From the cell containing the given text, extract its center point as (X, Y) coordinate. 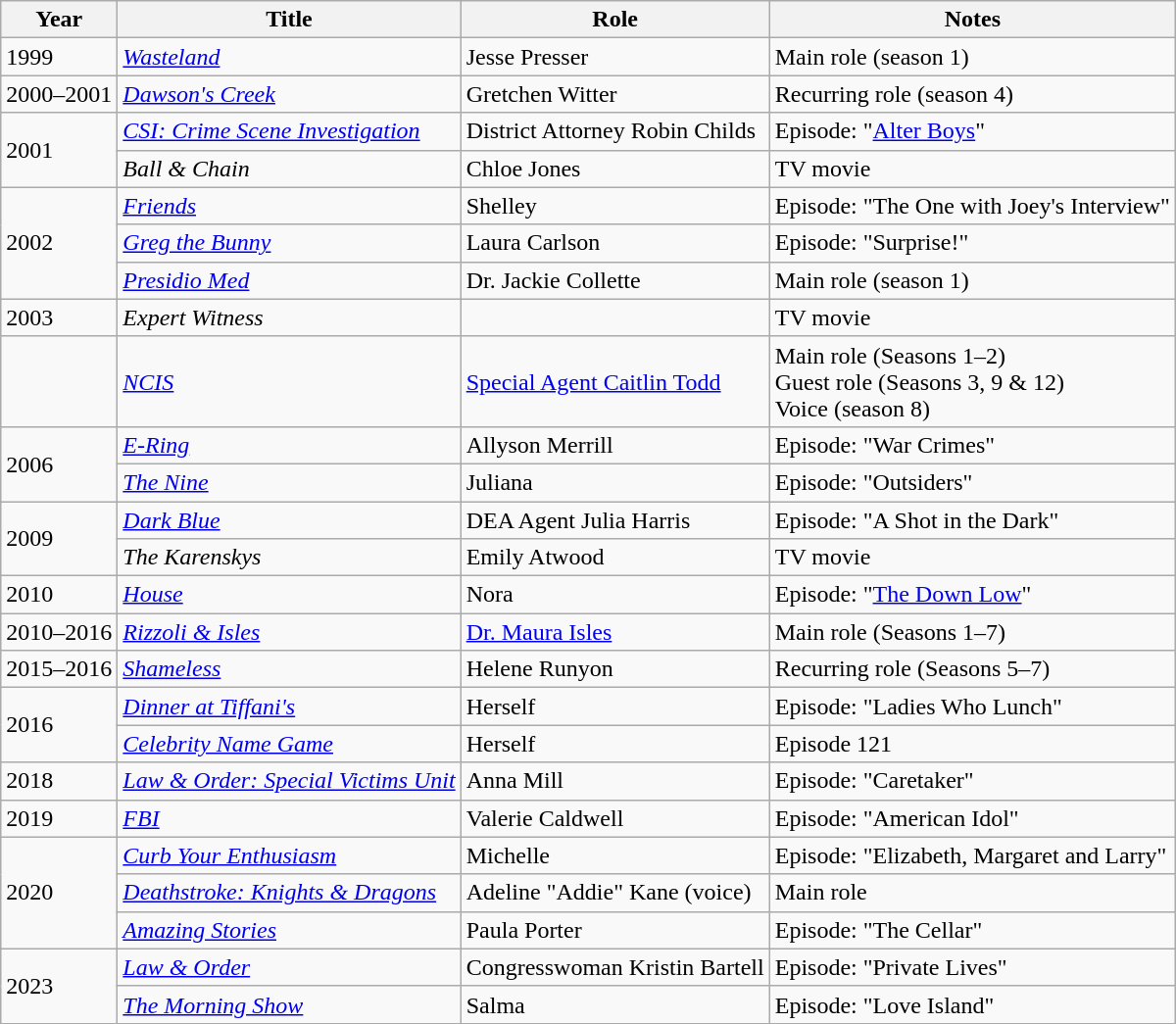
Episode: "Outsiders" (972, 482)
2006 (59, 463)
Shameless (289, 669)
Emily Atwood (615, 558)
Wasteland (289, 57)
Episode: "American Idol" (972, 818)
Anna Mill (615, 781)
FBI (289, 818)
Helene Runyon (615, 669)
Notes (972, 20)
2010 (59, 595)
Deathstroke: Knights & Dragons (289, 893)
DEA Agent Julia Harris (615, 520)
Episode: "Caretaker" (972, 781)
Adeline "Addie" Kane (voice) (615, 893)
Episode: "Ladies Who Lunch" (972, 707)
Law & Order: Special Victims Unit (289, 781)
Friends (289, 206)
District Attorney Robin Childs (615, 131)
Episode: "The Cellar" (972, 930)
Episode: "The Down Low" (972, 595)
Presidio Med (289, 280)
Episode: "Private Lives" (972, 967)
2018 (59, 781)
Episode: "The One with Joey's Interview" (972, 206)
2019 (59, 818)
Year (59, 20)
Title (289, 20)
Greg the Bunny (289, 243)
2000–2001 (59, 94)
Shelley (615, 206)
Episode: "Love Island" (972, 1004)
Ball & Chain (289, 169)
E-Ring (289, 445)
Nora (615, 595)
Law & Order (289, 967)
Dr. Maura Isles (615, 632)
2015–2016 (59, 669)
Congresswoman Kristin Bartell (615, 967)
Dark Blue (289, 520)
2001 (59, 150)
Allyson Merrill (615, 445)
Dr. Jackie Collette (615, 280)
Laura Carlson (615, 243)
Valerie Caldwell (615, 818)
Paula Porter (615, 930)
CSI: Crime Scene Investigation (289, 131)
2009 (59, 539)
Episode: "Alter Boys" (972, 131)
Main role (Seasons 1–2) Guest role (Seasons 3, 9 & 12) Voice (season 8) (972, 381)
Episode: "War Crimes" (972, 445)
Main role (Seasons 1–7) (972, 632)
Michelle (615, 855)
Special Agent Caitlin Todd (615, 381)
Expert Witness (289, 317)
Curb Your Enthusiasm (289, 855)
House (289, 595)
Recurring role (Seasons 5–7) (972, 669)
2010–2016 (59, 632)
NCIS (289, 381)
Celebrity Name Game (289, 744)
Salma (615, 1004)
Main role (972, 893)
Gretchen Witter (615, 94)
2020 (59, 893)
Episode: "A Shot in the Dark" (972, 520)
Juliana (615, 482)
The Morning Show (289, 1004)
Jesse Presser (615, 57)
Chloe Jones (615, 169)
2016 (59, 725)
Dinner at Tiffani's (289, 707)
Dawson's Creek (289, 94)
Role (615, 20)
2003 (59, 317)
2002 (59, 243)
The Nine (289, 482)
Amazing Stories (289, 930)
1999 (59, 57)
The Karenskys (289, 558)
Episode: "Elizabeth, Margaret and Larry" (972, 855)
Episode 121 (972, 744)
Recurring role (season 4) (972, 94)
Rizzoli & Isles (289, 632)
2023 (59, 986)
Episode: "Surprise!" (972, 243)
